Provide the (X, Y) coordinate of the cell's center where the given text is located.  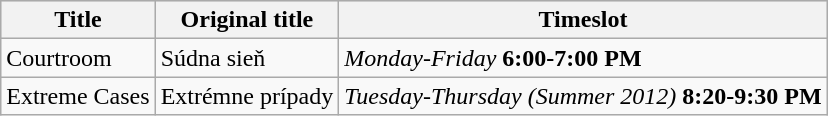
Courtroom (78, 58)
Monday-Friday 6:00-7:00 PM (583, 58)
Extreme Cases (78, 96)
Súdna sieň (247, 58)
Original title (247, 20)
Title (78, 20)
Timeslot (583, 20)
Tuesday-Thursday (Summer 2012) 8:20-9:30 PM (583, 96)
Extrémne prípady (247, 96)
